Capture the cell that displays the provided text and extract its (X, Y) central coordinate. 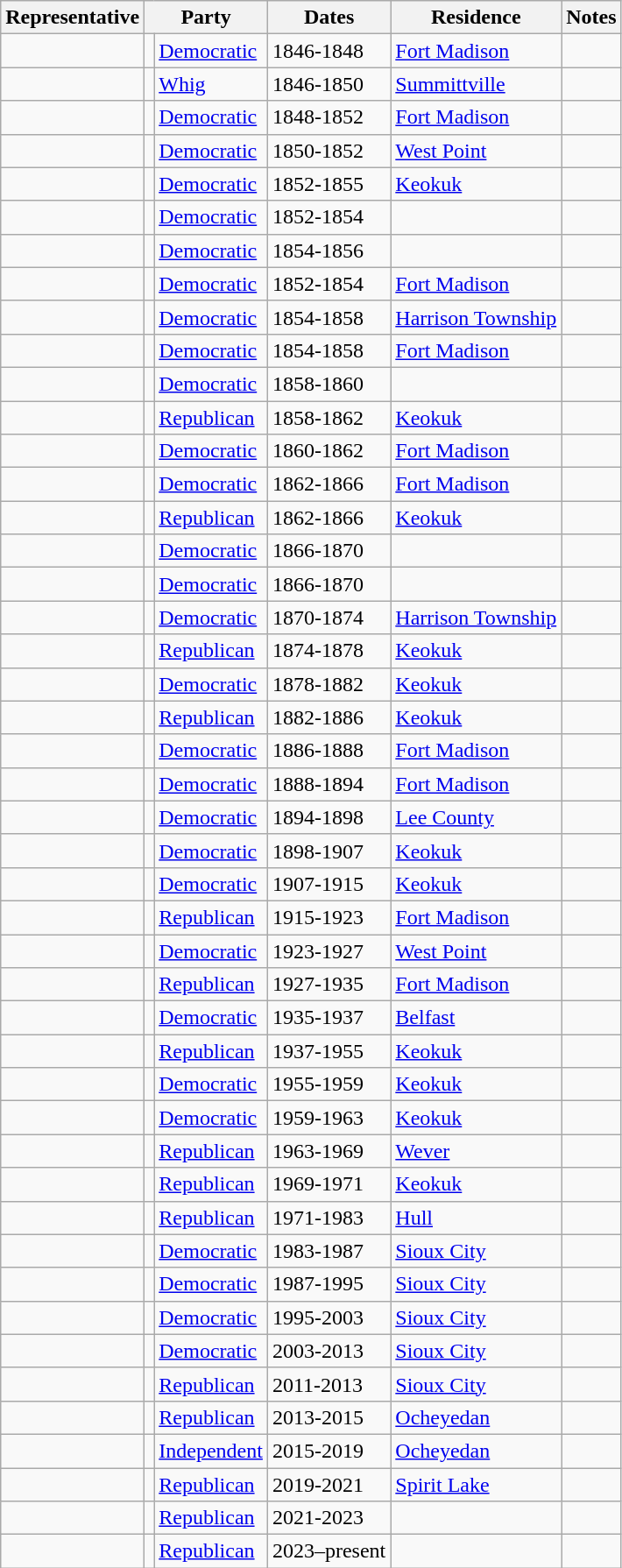
Spirit Lake (477, 1485)
1963-1969 (329, 1151)
1860-1862 (329, 451)
1886-1888 (329, 751)
1846-1850 (329, 84)
Party (207, 18)
2019-2021 (329, 1485)
1969-1971 (329, 1184)
Wever (477, 1151)
Whig (211, 84)
2013-2015 (329, 1417)
1874-1878 (329, 651)
1983-1987 (329, 1251)
1858-1860 (329, 384)
1923-1927 (329, 950)
2011-2013 (329, 1384)
1854-1856 (329, 251)
1850-1852 (329, 151)
1935-1937 (329, 1018)
1915-1923 (329, 917)
1971-1983 (329, 1218)
1959-1963 (329, 1118)
1858-1862 (329, 418)
1937-1955 (329, 1051)
1848-1852 (329, 117)
2021-2023 (329, 1518)
1888-1894 (329, 784)
1927-1935 (329, 985)
1987-1995 (329, 1284)
Independent (211, 1451)
Summittville (477, 84)
Residence (477, 18)
Notes (591, 18)
Dates (329, 18)
1870-1874 (329, 618)
2023–present (329, 1551)
Lee County (477, 817)
1898-1907 (329, 851)
1878-1882 (329, 684)
1955-1959 (329, 1084)
1882-1886 (329, 717)
Belfast (477, 1018)
1995-2003 (329, 1317)
2003-2013 (329, 1351)
1852-1855 (329, 184)
1894-1898 (329, 817)
1846-1848 (329, 51)
1907-1915 (329, 884)
Hull (477, 1218)
Representative (73, 18)
2015-2019 (329, 1451)
